Capture the cell that displays the provided text and extract its (X, Y) central coordinate. 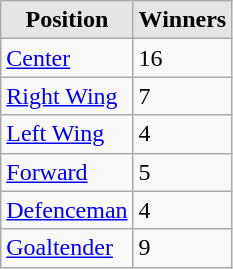
9 (182, 248)
5 (182, 172)
Goaltender (67, 248)
7 (182, 96)
Forward (67, 172)
Center (67, 58)
Defenceman (67, 210)
Winners (182, 20)
Left Wing (67, 134)
Position (67, 20)
Right Wing (67, 96)
16 (182, 58)
